Pinpoint the cell where the given text exists, returning its (x, y) midpoint coordinate. 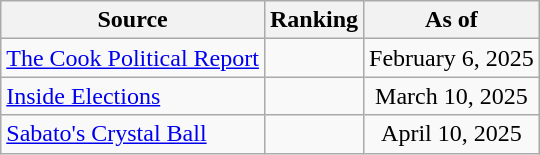
Inside Elections (133, 96)
February 6, 2025 (452, 58)
Sabato's Crystal Ball (133, 134)
Source (133, 20)
Ranking (314, 20)
The Cook Political Report (133, 58)
March 10, 2025 (452, 96)
April 10, 2025 (452, 134)
As of (452, 20)
